Identify which cell holds the provided text, then report its (X, Y) central coordinate. 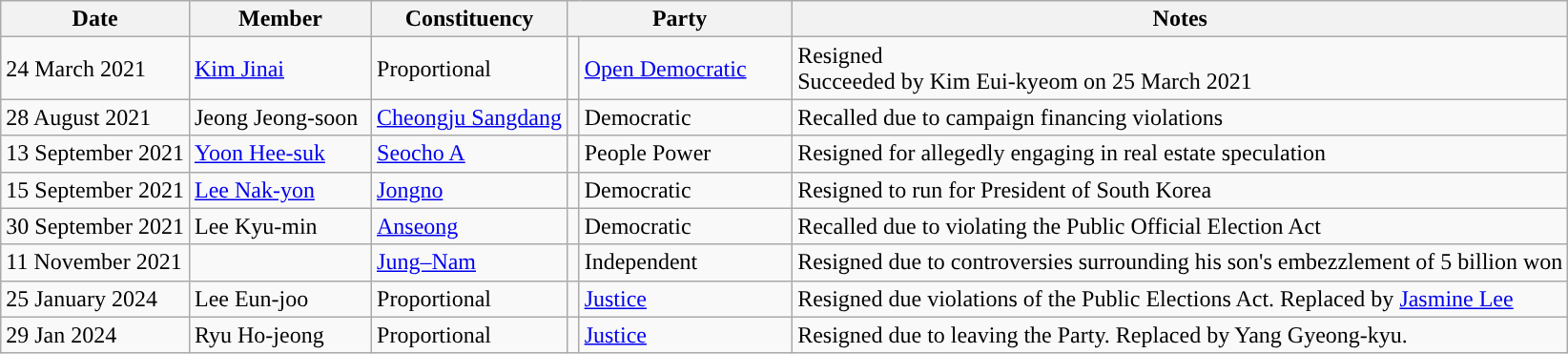
Resigned due to leaving the Party. Replaced by Yang Gyeong-kyu. (1181, 335)
Lee Kyu-min (280, 226)
25 January 2024 (95, 299)
Cheongju Sangdang (469, 117)
Lee Eun-joo (280, 299)
Resigned due violations of the Public Elections Act. Replaced by Jasmine Lee (1181, 299)
Independent (686, 262)
Date (95, 19)
ResignedSucceeded by Kim Eui-kyeom on 25 March 2021 (1181, 69)
Open Democratic (686, 69)
Seocho A (469, 154)
Lee Nak-yon (280, 190)
Notes (1181, 19)
Resigned for allegedly engaging in real estate speculation (1181, 154)
Anseong (469, 226)
Constituency (469, 19)
Resigned to run for President of South Korea (1181, 190)
Recalled due to campaign financing violations (1181, 117)
Ryu Ho-jeong (280, 335)
Party (680, 19)
13 September 2021 (95, 154)
Yoon Hee-suk (280, 154)
Resigned due to controversies surrounding his son's embezzlement of 5 billion won (1181, 262)
24 March 2021 (95, 69)
Jeong Jeong-soon (280, 117)
Recalled due to violating the Public Official Election Act (1181, 226)
15 September 2021 (95, 190)
People Power (686, 154)
29 Jan 2024 (95, 335)
Member (280, 19)
Jung–Nam (469, 262)
30 September 2021 (95, 226)
Jongno (469, 190)
Kim Jinai (280, 69)
28 August 2021 (95, 117)
11 November 2021 (95, 262)
